Return (x, y) of the center of cell containing provided text 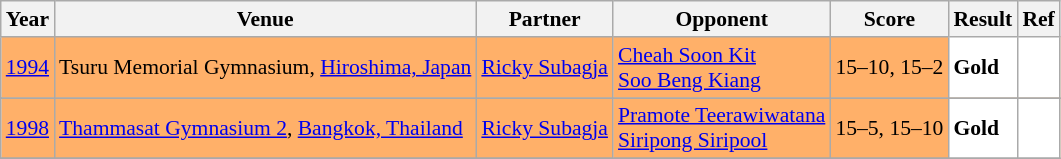
1994 (28, 68)
Opponent (722, 19)
Cheah Soon Kit Soo Beng Kiang (722, 68)
Thammasat Gymnasium 2, Bangkok, Thailand (265, 128)
Partner (544, 19)
1998 (28, 128)
Venue (265, 19)
Score (889, 19)
Year (28, 19)
Result (982, 19)
Pramote Teerawiwatana Siripong Siripool (722, 128)
15–5, 15–10 (889, 128)
Tsuru Memorial Gymnasium, Hiroshima, Japan (265, 68)
15–10, 15–2 (889, 68)
Ref (1038, 19)
